Provide the (x, y) coordinate of the cell's center where the given text is located.  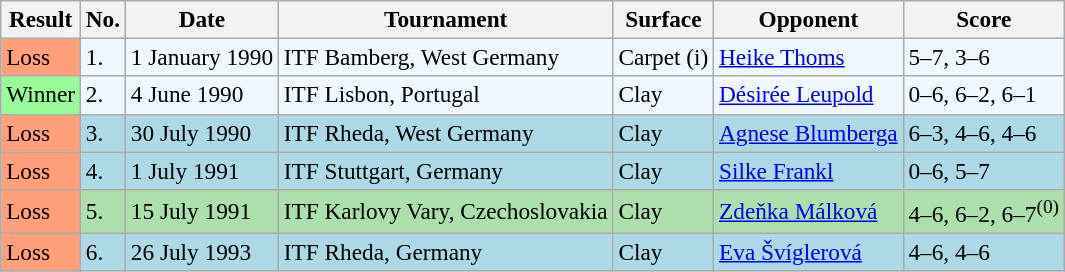
6. (102, 252)
Result (41, 19)
30 July 1990 (202, 133)
4–6, 6–2, 6–7(0) (984, 211)
Opponent (808, 19)
Désirée Leupold (808, 95)
2. (102, 95)
15 July 1991 (202, 211)
ITF Rheda, Germany (446, 252)
5. (102, 211)
Heike Thoms (808, 57)
1 July 1991 (202, 170)
0–6, 6–2, 6–1 (984, 95)
Carpet (i) (664, 57)
Zdeňka Málková (808, 211)
Date (202, 19)
4 June 1990 (202, 95)
Winner (41, 95)
4. (102, 170)
Agnese Blumberga (808, 133)
4–6, 4–6 (984, 252)
Surface (664, 19)
3. (102, 133)
26 July 1993 (202, 252)
0–6, 5–7 (984, 170)
ITF Bamberg, West Germany (446, 57)
ITF Karlovy Vary, Czechoslovakia (446, 211)
6–3, 4–6, 4–6 (984, 133)
5–7, 3–6 (984, 57)
Score (984, 19)
Eva Švíglerová (808, 252)
Silke Frankl (808, 170)
Tournament (446, 19)
ITF Lisbon, Portugal (446, 95)
ITF Rheda, West Germany (446, 133)
ITF Stuttgart, Germany (446, 170)
1 January 1990 (202, 57)
1. (102, 57)
No. (102, 19)
